Pinpoint the cell where the given text exists, returning its [X, Y] midpoint coordinate. 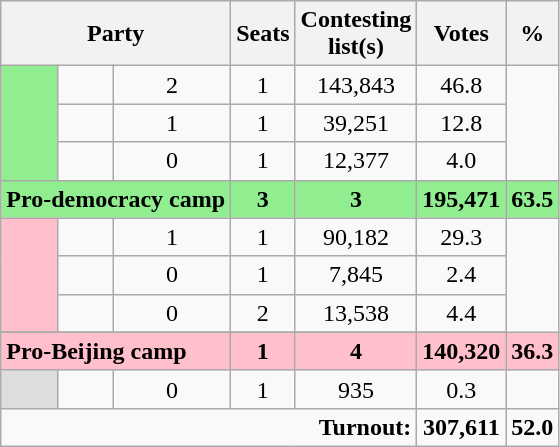
12,377 [356, 161]
Pro-democracy camp [116, 199]
4 [356, 351]
4.0 [462, 161]
Contestinglist(s) [356, 34]
36.3 [532, 351]
52.0 [532, 427]
2.4 [462, 275]
Turnout: [209, 427]
46.8 [462, 85]
90,182 [356, 237]
39,251 [356, 123]
Votes [462, 34]
0.3 [462, 389]
13,538 [356, 313]
195,471 [462, 199]
% [532, 34]
7,845 [356, 275]
12.8 [462, 123]
Pro-Beijing camp [116, 351]
Party [116, 34]
307,611 [462, 427]
Seats [263, 34]
140,320 [462, 351]
143,843 [356, 85]
29.3 [462, 237]
4.4 [462, 313]
935 [356, 389]
63.5 [532, 199]
